Determine the (X, Y) coordinate at the center of the cell enclosing the given text.  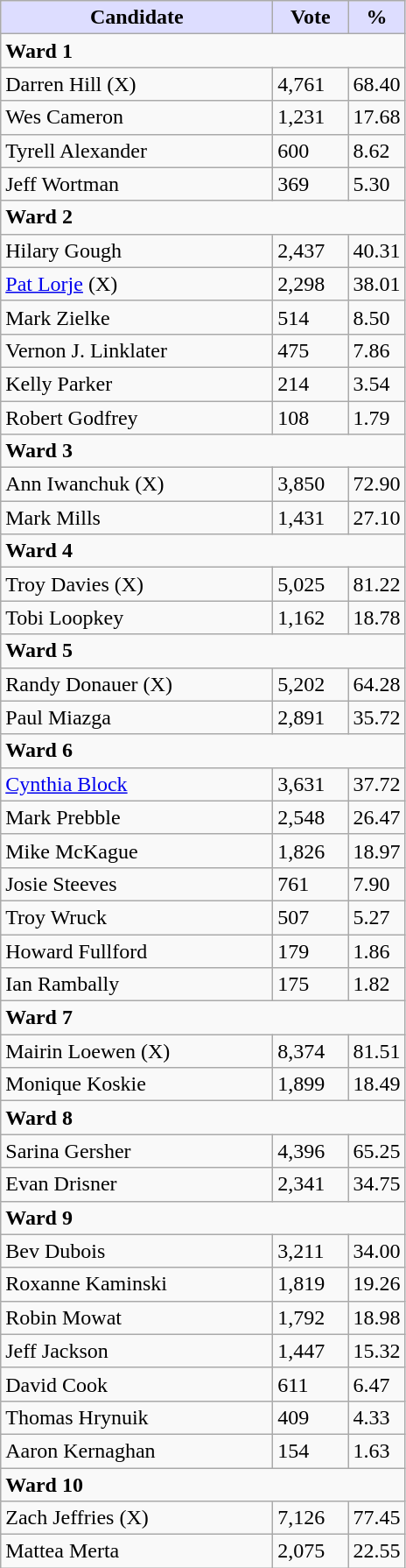
Ward 7 (203, 1018)
1,162 (311, 618)
Ward 4 (203, 551)
27.10 (376, 518)
1,447 (311, 1351)
% (376, 18)
409 (311, 1417)
7,126 (311, 1518)
5,025 (311, 584)
5,202 (311, 684)
Mairin Loewen (X) (136, 1051)
Mark Zielke (136, 317)
37.72 (376, 784)
Mattea Merta (136, 1551)
8,374 (311, 1051)
Thomas Hrynuik (136, 1417)
1,899 (311, 1084)
64.28 (376, 684)
3.54 (376, 384)
Ward 9 (203, 1218)
Wes Cameron (136, 117)
18.97 (376, 851)
1.79 (376, 418)
1.63 (376, 1451)
David Cook (136, 1384)
34.00 (376, 1251)
369 (311, 184)
Howard Fullford (136, 950)
507 (311, 917)
7.90 (376, 884)
475 (311, 350)
Monique Koskie (136, 1084)
Ward 10 (203, 1485)
2,075 (311, 1551)
2,341 (311, 1184)
22.55 (376, 1551)
Paul Miazga (136, 717)
761 (311, 884)
Ward 3 (203, 451)
Evan Drisner (136, 1184)
18.98 (376, 1317)
Troy Davies (X) (136, 584)
Ann Iwanchuk (X) (136, 484)
Ward 5 (203, 651)
4,761 (311, 84)
8.50 (376, 317)
Cynthia Block (136, 784)
1,792 (311, 1317)
Jeff Jackson (136, 1351)
Darren Hill (X) (136, 84)
1,826 (311, 851)
8.62 (376, 151)
Aaron Kernaghan (136, 1451)
5.27 (376, 917)
Ian Rambally (136, 985)
Vernon J. Linklater (136, 350)
34.75 (376, 1184)
Ward 1 (203, 51)
179 (311, 950)
175 (311, 985)
Zach Jeffries (X) (136, 1518)
40.31 (376, 251)
154 (311, 1451)
35.72 (376, 717)
15.32 (376, 1351)
Troy Wruck (136, 917)
3,211 (311, 1251)
4,396 (311, 1151)
Roxanne Kaminski (136, 1284)
Jeff Wortman (136, 184)
2,298 (311, 284)
1.86 (376, 950)
Bev Dubois (136, 1251)
600 (311, 151)
2,548 (311, 817)
6.47 (376, 1384)
68.40 (376, 84)
Mark Prebble (136, 817)
4.33 (376, 1417)
81.22 (376, 584)
Robert Godfrey (136, 418)
514 (311, 317)
611 (311, 1384)
2,437 (311, 251)
19.26 (376, 1284)
Ward 8 (203, 1118)
1.82 (376, 985)
Randy Donauer (X) (136, 684)
3,850 (311, 484)
Robin Mowat (136, 1317)
1,819 (311, 1284)
7.86 (376, 350)
2,891 (311, 717)
Mark Mills (136, 518)
Vote (311, 18)
18.49 (376, 1084)
1,231 (311, 117)
17.68 (376, 117)
65.25 (376, 1151)
5.30 (376, 184)
Josie Steeves (136, 884)
Pat Lorje (X) (136, 284)
214 (311, 384)
26.47 (376, 817)
81.51 (376, 1051)
72.90 (376, 484)
77.45 (376, 1518)
3,631 (311, 784)
Ward 6 (203, 751)
1,431 (311, 518)
Ward 2 (203, 217)
38.01 (376, 284)
Mike McKague (136, 851)
108 (311, 418)
Tobi Loopkey (136, 618)
Tyrell Alexander (136, 151)
18.78 (376, 618)
Hilary Gough (136, 251)
Candidate (136, 18)
Sarina Gersher (136, 1151)
Kelly Parker (136, 384)
